Find where the given text appears and provide that cell's center as (x, y) coordinate. 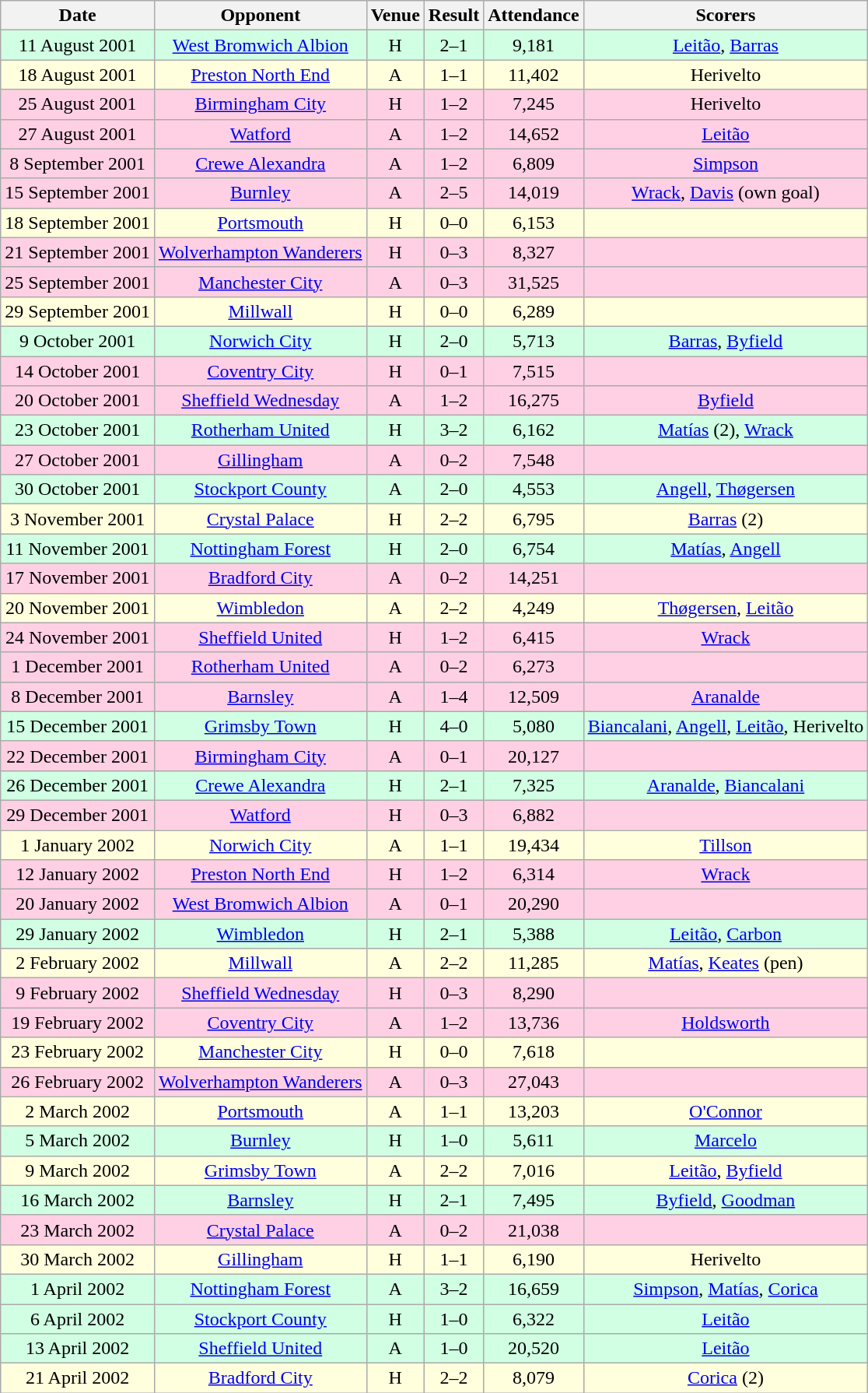
21 April 2002 (78, 1378)
Opponent (260, 16)
27 October 2001 (78, 460)
15 September 2001 (78, 193)
1 January 2002 (78, 844)
Aranalde (726, 696)
25 August 2001 (78, 104)
9 February 2002 (78, 993)
Matías, Angell (726, 549)
24 November 2001 (78, 637)
16,659 (534, 1289)
Barras (2) (726, 519)
6,153 (534, 223)
6,273 (534, 667)
6,754 (534, 549)
9 March 2002 (78, 1170)
21 September 2001 (78, 252)
5 March 2002 (78, 1141)
11,285 (534, 963)
26 December 2001 (78, 785)
11,402 (534, 75)
1 December 2001 (78, 667)
Marcelo (726, 1141)
Simpson, Matías, Corica (726, 1289)
Scorers (726, 16)
27 August 2001 (78, 134)
13 April 2002 (78, 1349)
Biancalani, Angell, Leitão, Herivelto (726, 726)
8 December 2001 (78, 696)
3 November 2001 (78, 519)
Byfield, Goodman (726, 1200)
5,388 (534, 934)
7,548 (534, 460)
6,809 (534, 163)
8,079 (534, 1378)
Matías, Keates (pen) (726, 963)
6,314 (534, 875)
23 March 2002 (78, 1230)
6,795 (534, 519)
7,495 (534, 1200)
29 December 2001 (78, 815)
23 October 2001 (78, 430)
6,322 (534, 1319)
20,290 (534, 904)
19,434 (534, 844)
Simpson (726, 163)
30 October 2001 (78, 489)
11 November 2001 (78, 549)
8,290 (534, 993)
15 December 2001 (78, 726)
8,327 (534, 252)
5,611 (534, 1141)
14 October 2001 (78, 371)
1 April 2002 (78, 1289)
29 January 2002 (78, 934)
20,127 (534, 756)
Angell, Thøgersen (726, 489)
Aranalde, Biancalani (726, 785)
Result (453, 16)
2 February 2002 (78, 963)
20,520 (534, 1349)
7,515 (534, 371)
6,162 (534, 430)
12 January 2002 (78, 875)
Leitão, Carbon (726, 934)
Barras, Byfield (726, 341)
9 October 2001 (78, 341)
27,043 (534, 1082)
12,509 (534, 696)
Leitão, Barras (726, 45)
7,618 (534, 1052)
17 November 2001 (78, 578)
4–0 (453, 726)
20 November 2001 (78, 608)
7,016 (534, 1170)
O'Connor (726, 1111)
2 March 2002 (78, 1111)
Wrack, Davis (own goal) (726, 193)
6,289 (534, 311)
Leitão, Byfield (726, 1170)
20 October 2001 (78, 401)
1–4 (453, 696)
29 September 2001 (78, 311)
Thøgersen, Leitão (726, 608)
13,203 (534, 1111)
Byfield (726, 401)
16,275 (534, 401)
25 September 2001 (78, 282)
6 April 2002 (78, 1319)
19 February 2002 (78, 1023)
20 January 2002 (78, 904)
Matías (2), Wrack (726, 430)
6,882 (534, 815)
6,190 (534, 1259)
4,249 (534, 608)
Tillson (726, 844)
9,181 (534, 45)
4,553 (534, 489)
Venue (395, 16)
18 August 2001 (78, 75)
31,525 (534, 282)
23 February 2002 (78, 1052)
30 March 2002 (78, 1259)
5,080 (534, 726)
Corica (2) (726, 1378)
5,713 (534, 341)
Holdsworth (726, 1023)
2–5 (453, 193)
11 August 2001 (78, 45)
6,415 (534, 637)
Attendance (534, 16)
7,325 (534, 785)
14,652 (534, 134)
26 February 2002 (78, 1082)
7,245 (534, 104)
16 March 2002 (78, 1200)
18 September 2001 (78, 223)
14,251 (534, 578)
21,038 (534, 1230)
8 September 2001 (78, 163)
22 December 2001 (78, 756)
13,736 (534, 1023)
Date (78, 16)
14,019 (534, 193)
